Determine the (X, Y) coordinate at the center of the cell enclosing the given text.  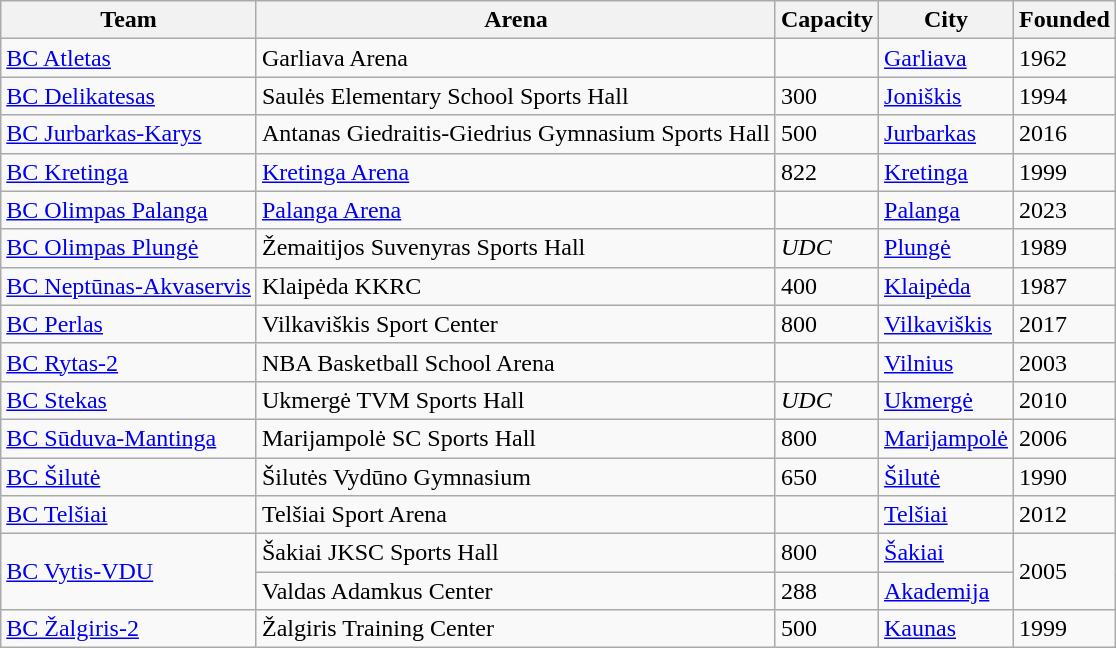
Klaipėda KKRC (516, 286)
NBA Basketball School Arena (516, 362)
BC Žalgiris-2 (129, 629)
Žemaitijos Suvenyras Sports Hall (516, 248)
400 (826, 286)
2005 (1065, 572)
650 (826, 477)
Telšiai Sport Arena (516, 515)
Žalgiris Training Center (516, 629)
2012 (1065, 515)
Team (129, 20)
BC Telšiai (129, 515)
BC Sūduva-Mantinga (129, 438)
Saulės Elementary School Sports Hall (516, 96)
2003 (1065, 362)
1990 (1065, 477)
2017 (1065, 324)
Valdas Adamkus Center (516, 591)
Ukmergė TVM Sports Hall (516, 400)
Palanga Arena (516, 210)
BC Stekas (129, 400)
Joniškis (946, 96)
2016 (1065, 134)
BC Jurbarkas-Karys (129, 134)
Antanas Giedraitis-Giedrius Gymnasium Sports Hall (516, 134)
Plungė (946, 248)
BC Perlas (129, 324)
2023 (1065, 210)
2010 (1065, 400)
822 (826, 172)
BC Olimpas Plungė (129, 248)
BC Rytas-2 (129, 362)
Garliava Arena (516, 58)
Marijampolė (946, 438)
Kaunas (946, 629)
288 (826, 591)
Arena (516, 20)
Palanga (946, 210)
Telšiai (946, 515)
Vilnius (946, 362)
BC Neptūnas-Akvaservis (129, 286)
1989 (1065, 248)
Ukmergė (946, 400)
Vilkaviškis Sport Center (516, 324)
1994 (1065, 96)
300 (826, 96)
BC Olimpas Palanga (129, 210)
Akademija (946, 591)
Jurbarkas (946, 134)
Marijampolė SC Sports Hall (516, 438)
Vilkaviškis (946, 324)
BC Vytis-VDU (129, 572)
2006 (1065, 438)
City (946, 20)
1987 (1065, 286)
Capacity (826, 20)
Šilutės Vydūno Gymnasium (516, 477)
BC Šilutė (129, 477)
BC Atletas (129, 58)
Garliava (946, 58)
Kretinga Arena (516, 172)
Founded (1065, 20)
Šilutė (946, 477)
BC Delikatesas (129, 96)
Klaipėda (946, 286)
Kretinga (946, 172)
Šakiai JKSC Sports Hall (516, 553)
BC Kretinga (129, 172)
Šakiai (946, 553)
1962 (1065, 58)
